Return (X, Y) of the center of cell containing provided text 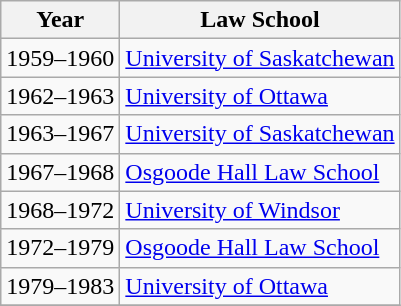
1963–1967 (60, 134)
University of Windsor (260, 210)
Law School (260, 20)
1972–1979 (60, 248)
1968–1972 (60, 210)
1959–1960 (60, 58)
1967–1968 (60, 172)
Year (60, 20)
1979–1983 (60, 286)
1962–1963 (60, 96)
